Scan for the cell matching the given text and deliver its (X, Y) coordinate at center. 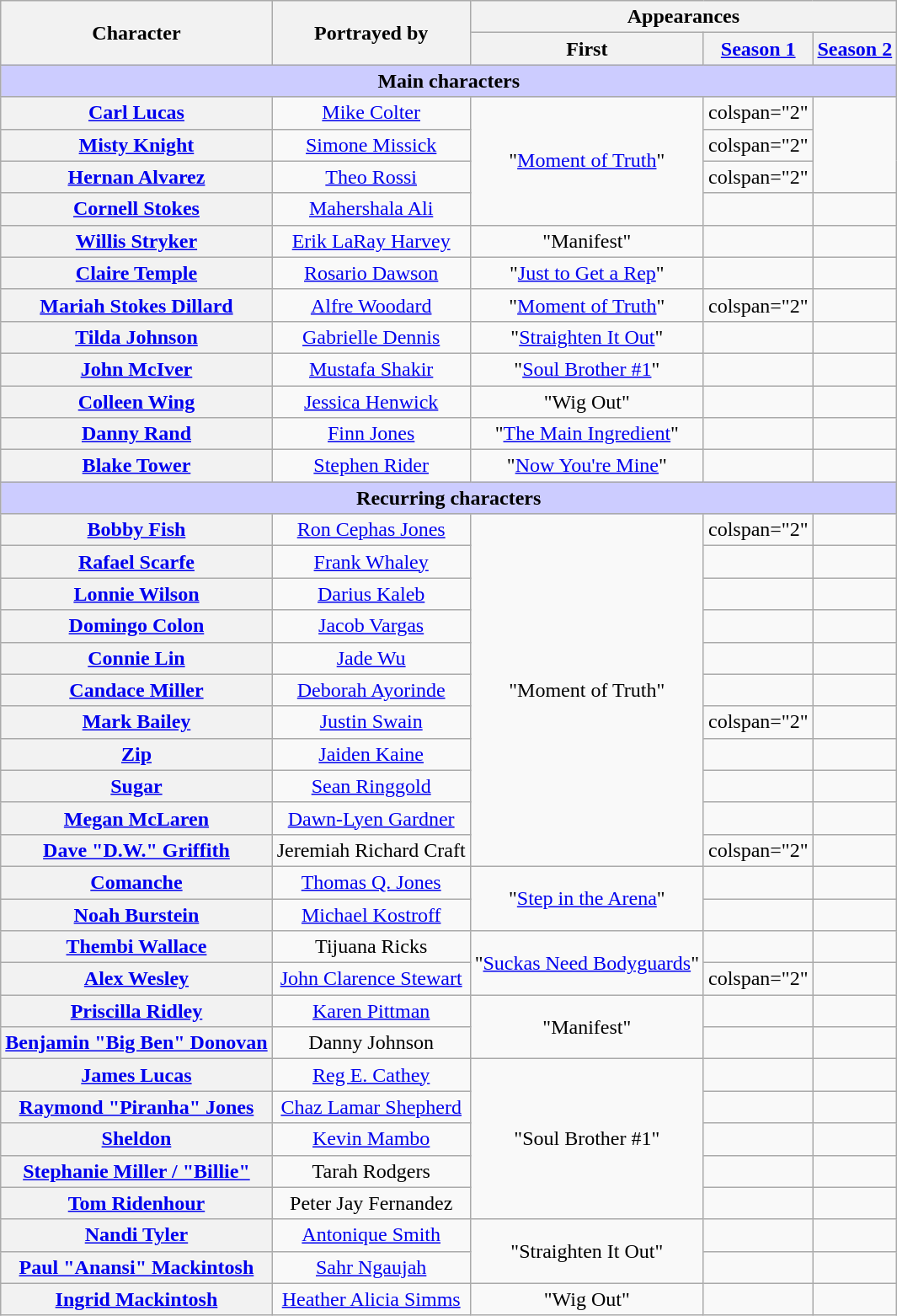
Blake Tower (136, 466)
Sheldon (136, 1139)
Raymond "Piranha" Jones (136, 1107)
John Clarence Stewart (371, 979)
Frank Whaley (371, 562)
Mark Bailey (136, 722)
Chaz Lamar Shepherd (371, 1107)
Megan McLaren (136, 818)
Peter Jay Fernandez (371, 1203)
"Just to Get a Rep" (586, 273)
Domingo Colon (136, 626)
Dave "D.W." Griffith (136, 850)
James Lucas (136, 1075)
Thembi Wallace (136, 947)
Alfre Woodard (371, 305)
Kevin Mambo (371, 1139)
Season 2 (855, 49)
Noah Burstein (136, 914)
Jeremiah Richard Craft (371, 850)
"Step in the Arena" (586, 898)
Mahershala Ali (371, 209)
Thomas Q. Jones (371, 882)
"Now You're Mine" (586, 466)
Dawn-Lyen Gardner (371, 818)
Portrayed by (371, 33)
Priscilla Ridley (136, 1011)
Appearances (684, 17)
Stephanie Miller / "Billie" (136, 1171)
Sugar (136, 786)
Jade Wu (371, 658)
Theo Rossi (371, 177)
Jessica Henwick (371, 402)
"The Main Ingredient" (586, 434)
Misty Knight (136, 145)
Reg E. Cathey (371, 1075)
Mariah Stokes Dillard (136, 305)
Tijuana Ricks (371, 947)
Tom Ridenhour (136, 1203)
Karen Pittman (371, 1011)
Danny Rand (136, 434)
Jacob Vargas (371, 626)
Paul "Anansi" Mackintosh (136, 1267)
Stephen Rider (371, 466)
John McIver (136, 369)
Jaiden Kaine (371, 754)
Connie Lin (136, 658)
Tilda Johnson (136, 337)
Danny Johnson (371, 1043)
Candace Miller (136, 690)
Carl Lucas (136, 113)
Character (136, 33)
Zip (136, 754)
Mustafa Shakir (371, 369)
Tarah Rodgers (371, 1171)
Erik LaRay Harvey (371, 241)
Comanche (136, 882)
Michael Kostroff (371, 914)
Sean Ringgold (371, 786)
Ron Cephas Jones (371, 530)
Antonique Smith (371, 1235)
Season 1 (758, 49)
Benjamin "Big Ben" Donovan (136, 1043)
Claire Temple (136, 273)
Colleen Wing (136, 402)
"Suckas Need Bodyguards" (586, 963)
Rosario Dawson (371, 273)
Lonnie Wilson (136, 594)
Main characters (449, 81)
Recurring characters (449, 498)
Willis Stryker (136, 241)
Finn Jones (371, 434)
Deborah Ayorinde (371, 690)
Sahr Ngaujah (371, 1267)
Mike Colter (371, 113)
Heather Alicia Simms (371, 1299)
Cornell Stokes (136, 209)
Bobby Fish (136, 530)
Nandi Tyler (136, 1235)
Rafael Scarfe (136, 562)
First (586, 49)
Simone Missick (371, 145)
Hernan Alvarez (136, 177)
Darius Kaleb (371, 594)
Justin Swain (371, 722)
Ingrid Mackintosh (136, 1299)
Gabrielle Dennis (371, 337)
Alex Wesley (136, 979)
